Pinpoint the cell where the given text exists, returning its [X, Y] midpoint coordinate. 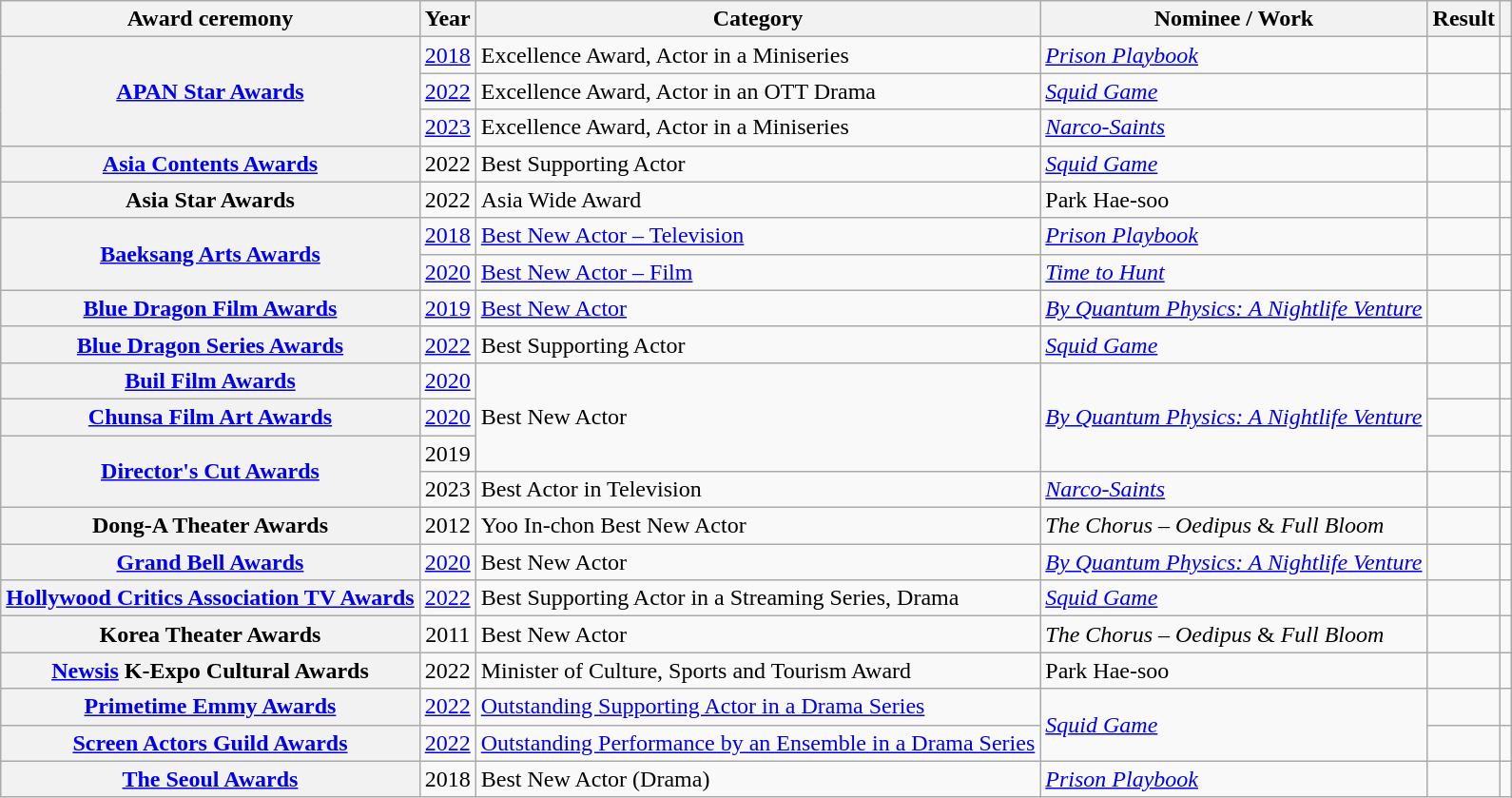
Best New Actor (Drama) [758, 779]
Outstanding Performance by an Ensemble in a Drama Series [758, 743]
2012 [447, 526]
Asia Contents Awards [210, 164]
Chunsa Film Art Awards [210, 417]
Buil Film Awards [210, 380]
Outstanding Supporting Actor in a Drama Series [758, 707]
2011 [447, 634]
Excellence Award, Actor in an OTT Drama [758, 91]
Best New Actor – Television [758, 236]
Hollywood Critics Association TV Awards [210, 598]
Grand Bell Awards [210, 562]
Best Supporting Actor in a Streaming Series, Drama [758, 598]
APAN Star Awards [210, 91]
Nominee / Work [1234, 19]
Yoo In-chon Best New Actor [758, 526]
Primetime Emmy Awards [210, 707]
Korea Theater Awards [210, 634]
Blue Dragon Series Awards [210, 344]
Asia Wide Award [758, 200]
Dong-A Theater Awards [210, 526]
Newsis K-Expo Cultural Awards [210, 671]
Baeksang Arts Awards [210, 254]
Best New Actor – Film [758, 272]
The Seoul Awards [210, 779]
Best Actor in Television [758, 490]
Director's Cut Awards [210, 472]
Asia Star Awards [210, 200]
Minister of Culture, Sports and Tourism Award [758, 671]
Blue Dragon Film Awards [210, 308]
Category [758, 19]
Screen Actors Guild Awards [210, 743]
Time to Hunt [1234, 272]
Result [1464, 19]
Year [447, 19]
Award ceremony [210, 19]
